For the text-containing cell, return its midpoint in [x, y] coordinate format. 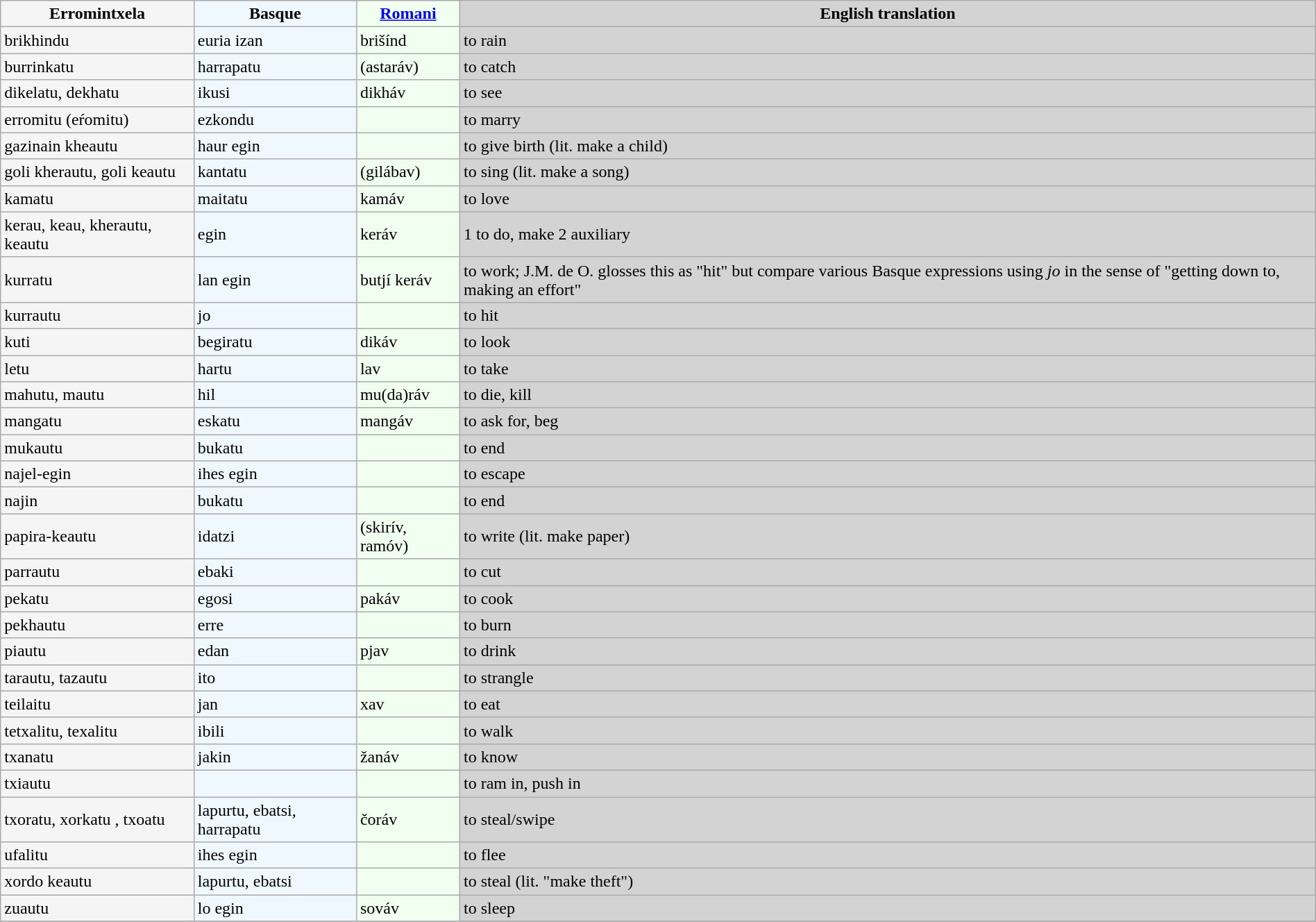
dikháv [408, 93]
mangatu [97, 421]
kamáv [408, 199]
jan [275, 704]
to steal/swipe [887, 819]
haur egin [275, 146]
pekhautu [97, 625]
edan [275, 651]
ito [275, 678]
to steal (lit. "make theft") [887, 882]
brišínd [408, 40]
to write (lit. make paper) [887, 536]
English translation [887, 14]
lan egin [275, 279]
to love [887, 199]
to sing (lit. make a song) [887, 172]
kurratu [97, 279]
xordo keautu [97, 882]
dikáv [408, 342]
xav [408, 704]
to marry [887, 119]
lo egin [275, 908]
1 to do, make 2 auxiliary [887, 235]
hartu [275, 369]
kerau, keau, kherautu, keautu [97, 235]
tarautu, tazautu [97, 678]
harrapatu [275, 67]
mukautu [97, 448]
butjí keráv [408, 279]
žanáv [408, 757]
zuautu [97, 908]
to cook [887, 598]
egin [275, 235]
hil [275, 395]
to die, kill [887, 395]
lav [408, 369]
keráv [408, 235]
txoratu, xorkatu , txoatu [97, 819]
mu(da)ráv [408, 395]
maitatu [275, 199]
parrautu [97, 572]
dikelatu, dekhatu [97, 93]
tetxalitu, texalitu [97, 730]
to take [887, 369]
(gilábav) [408, 172]
kamatu [97, 199]
najel-egin [97, 474]
ufalitu [97, 855]
ibili [275, 730]
ikusi [275, 93]
to see [887, 93]
mahutu, mautu [97, 395]
begiratu [275, 342]
txiautu [97, 783]
to know [887, 757]
burrinkatu [97, 67]
kuti [97, 342]
Romani [408, 14]
to hit [887, 315]
to escape [887, 474]
kantatu [275, 172]
txanatu [97, 757]
pekatu [97, 598]
sováv [408, 908]
Basque [275, 14]
mangáv [408, 421]
to catch [887, 67]
idatzi [275, 536]
ebaki [275, 572]
Erromintxela [97, 14]
(astaráv) [408, 67]
to rain [887, 40]
to ask for, beg [887, 421]
gazinain kheautu [97, 146]
to sleep [887, 908]
to strangle [887, 678]
goli kherautu, goli keautu [97, 172]
kurrautu [97, 315]
euria izan [275, 40]
letu [97, 369]
to burn [887, 625]
papira-keautu [97, 536]
erre [275, 625]
brikhindu [97, 40]
egosi [275, 598]
to work; J.M. de O. glosses this as "hit" but compare various Basque expressions using jo in the sense of "getting down to, making an effort" [887, 279]
(skirív, ramóv) [408, 536]
najin [97, 501]
to ram in, push in [887, 783]
to eat [887, 704]
to give birth (lit. make a child) [887, 146]
piautu [97, 651]
eskatu [275, 421]
erromitu (eŕomitu) [97, 119]
čoráv [408, 819]
to drink [887, 651]
lapurtu, ebatsi [275, 882]
to flee [887, 855]
to look [887, 342]
jakin [275, 757]
to walk [887, 730]
jo [275, 315]
pakáv [408, 598]
to cut [887, 572]
ezkondu [275, 119]
pjav [408, 651]
teilaitu [97, 704]
lapurtu, ebatsi, harrapatu [275, 819]
